Determine the (x, y) coordinate at the center of the cell enclosing the given text.  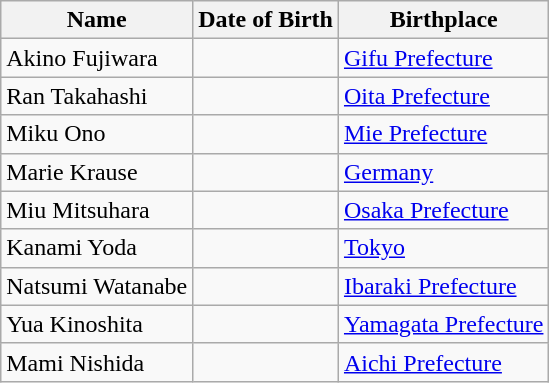
Oita Prefecture (444, 96)
Tokyo (444, 248)
Aichi Prefecture (444, 362)
Ran Takahashi (97, 96)
Marie Krause (97, 172)
Mie Prefecture (444, 134)
Yua Kinoshita (97, 324)
Yamagata Prefecture (444, 324)
Ibaraki Prefecture (444, 286)
Kanami Yoda (97, 248)
Natsumi Watanabe (97, 286)
Germany (444, 172)
Date of Birth (266, 20)
Miku Ono (97, 134)
Akino Fujiwara (97, 58)
Mami Nishida (97, 362)
Birthplace (444, 20)
Gifu Prefecture (444, 58)
Osaka Prefecture (444, 210)
Miu Mitsuhara (97, 210)
Name (97, 20)
